From the cell containing the given text, extract its center point as (X, Y) coordinate. 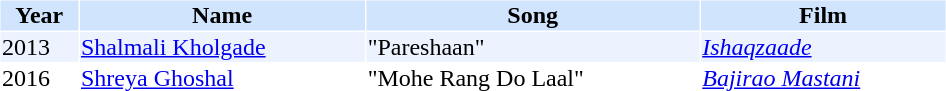
Year (38, 15)
Song (532, 15)
"Pareshaan" (532, 47)
Ishaqzaade (824, 47)
2013 (38, 47)
Shalmali Kholgade (222, 47)
Film (824, 15)
Name (222, 15)
